Extract the (x, y) coordinate from the center of the cell holding the provided text.  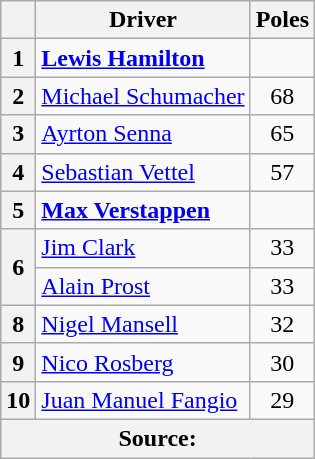
2 (18, 96)
Driver (143, 20)
8 (18, 324)
29 (282, 400)
32 (282, 324)
Ayrton Senna (143, 134)
Lewis Hamilton (143, 58)
Juan Manuel Fangio (143, 400)
6 (18, 267)
Michael Schumacher (143, 96)
Nigel Mansell (143, 324)
57 (282, 172)
5 (18, 210)
30 (282, 362)
3 (18, 134)
9 (18, 362)
Jim Clark (143, 248)
Source: (158, 438)
Max Verstappen (143, 210)
Sebastian Vettel (143, 172)
4 (18, 172)
Poles (282, 20)
Nico Rosberg (143, 362)
1 (18, 58)
65 (282, 134)
10 (18, 400)
68 (282, 96)
Alain Prost (143, 286)
